For the text-containing cell, return its midpoint in (X, Y) coordinate format. 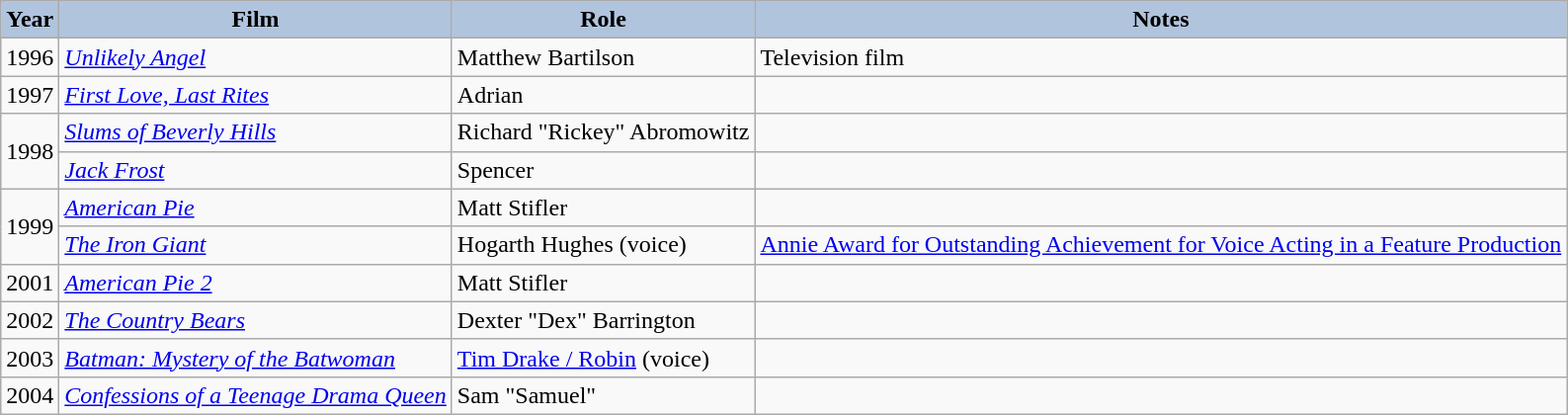
Sam "Samuel" (603, 395)
1998 (30, 151)
Dexter "Dex" Barrington (603, 320)
Confessions of a Teenage Drama Queen (256, 395)
Year (30, 20)
Film (256, 20)
1996 (30, 57)
Matthew Bartilson (603, 57)
Tim Drake / Robin (voice) (603, 358)
Richard "Rickey" Abromowitz (603, 132)
2002 (30, 320)
Batman: Mystery of the Batwoman (256, 358)
Annie Award for Outstanding Achievement for Voice Acting in a Feature Production (1161, 245)
Unlikely Angel (256, 57)
1999 (30, 226)
Slums of Beverly Hills (256, 132)
1997 (30, 95)
Television film (1161, 57)
2001 (30, 283)
The Iron Giant (256, 245)
Adrian (603, 95)
Notes (1161, 20)
First Love, Last Rites (256, 95)
Jack Frost (256, 170)
2004 (30, 395)
Spencer (603, 170)
American Pie 2 (256, 283)
2003 (30, 358)
Hogarth Hughes (voice) (603, 245)
The Country Bears (256, 320)
American Pie (256, 207)
Role (603, 20)
